Locate the cell with the specified text and output its [X, Y] center coordinate. 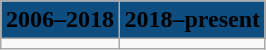
2006–2018 [60, 20]
2018–present [192, 20]
